Determine the [X, Y] coordinate at the center of the cell enclosing the given text.  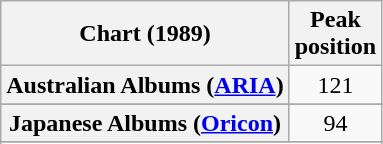
Australian Albums (ARIA) [145, 85]
Chart (1989) [145, 34]
94 [335, 123]
Peakposition [335, 34]
121 [335, 85]
Japanese Albums (Oricon) [145, 123]
